Detect which cell encompasses the target text, then output its (x, y) center coordinate. 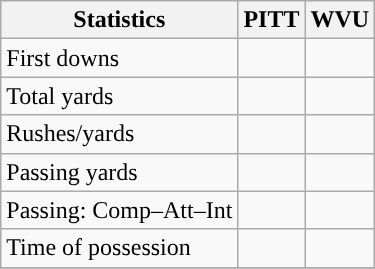
Passing yards (120, 172)
Total yards (120, 96)
Rushes/yards (120, 134)
Passing: Comp–Att–Int (120, 210)
Time of possession (120, 248)
PITT (272, 20)
Statistics (120, 20)
First downs (120, 58)
WVU (340, 20)
